Scan for the cell matching the given text and deliver its [x, y] coordinate at center. 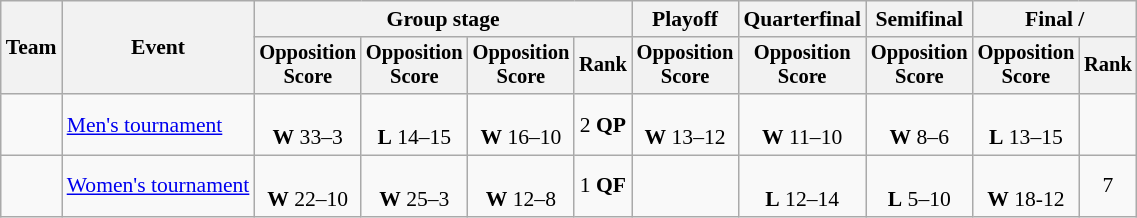
W 11–10 [802, 124]
Playoff [686, 19]
2 QP [603, 124]
L 12–14 [802, 186]
Men's tournament [158, 124]
W 8–6 [920, 124]
L 5–10 [920, 186]
1 QF [603, 186]
Semifinal [920, 19]
7 [1108, 186]
W 18-12 [1026, 186]
Women's tournament [158, 186]
W 12–8 [522, 186]
Quarterfinal [802, 19]
W 25–3 [414, 186]
W 16–10 [522, 124]
W 13–12 [686, 124]
Team [32, 48]
Group stage [442, 19]
L 13–15 [1026, 124]
L 14–15 [414, 124]
Final / [1055, 19]
W 33–3 [308, 124]
W 22–10 [308, 186]
Event [158, 48]
